Determine the [x, y] coordinate at the center of the cell enclosing the given text.  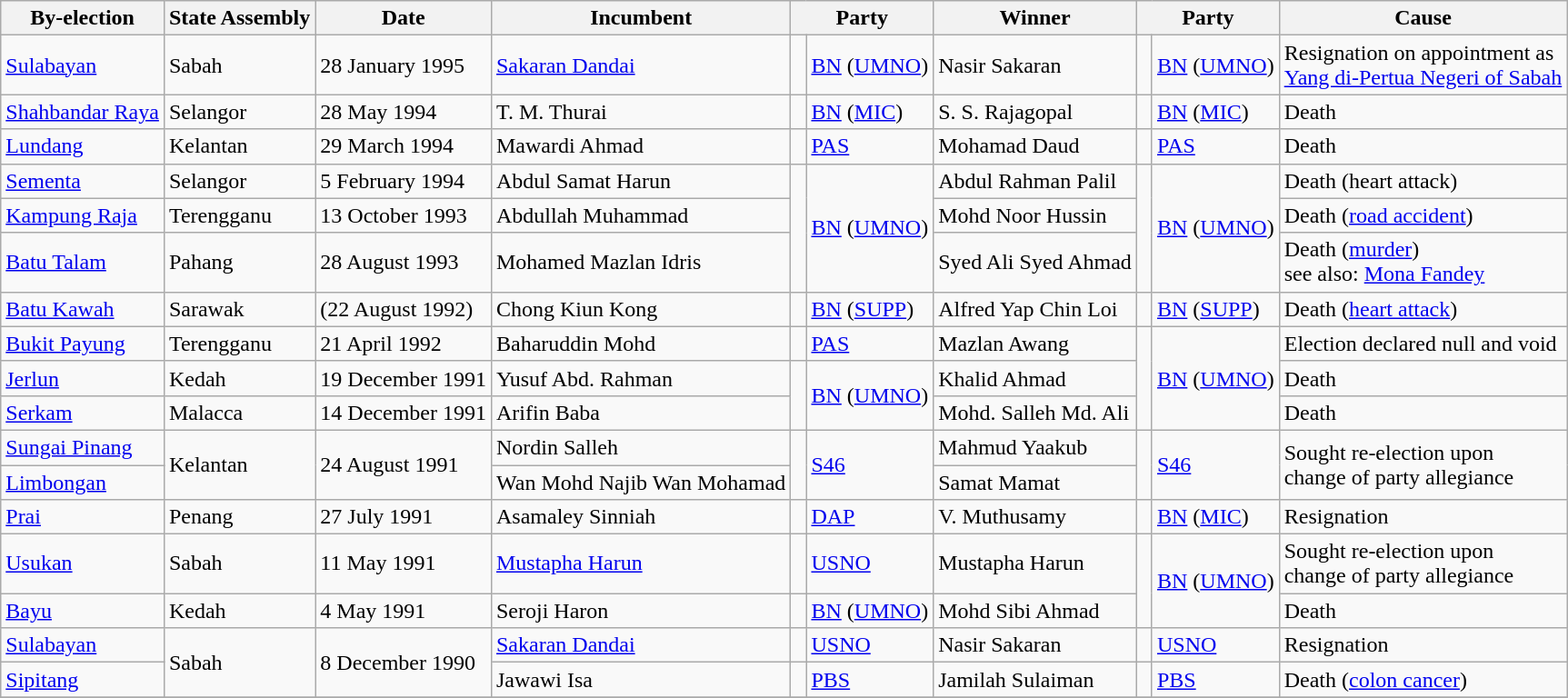
14 December 1991 [404, 413]
Mohamed Mazlan Idris [640, 262]
13 October 1993 [404, 215]
5 February 1994 [404, 181]
Sarawak [239, 309]
Death (colon cancer) [1423, 680]
Prai [83, 517]
Mahmud Yaakub [1035, 447]
Jamilah Sulaiman [1035, 680]
Samat Mamat [1035, 483]
By-election [83, 18]
28 August 1993 [404, 262]
Alfred Yap Chin Loi [1035, 309]
29 March 1994 [404, 146]
Arifin Baba [640, 413]
Wan Mohd Najib Wan Mohamad [640, 483]
State Assembly [239, 18]
Shahbandar Raya [83, 112]
Jawawi Isa [640, 680]
Sementa [83, 181]
28 January 1995 [404, 65]
Resignation on appointment as Yang di-Pertua Negeri of Sabah [1423, 65]
Mohd Sibi Ahmad [1035, 611]
Cause [1423, 18]
Seroji Haron [640, 611]
Batu Kawah [83, 309]
21 April 1992 [404, 344]
Abdul Samat Harun [640, 181]
8 December 1990 [404, 663]
Asamaley Sinniah [640, 517]
Mazlan Awang [1035, 344]
Incumbent [640, 18]
Mohd. Salleh Md. Ali [1035, 413]
V. Muthusamy [1035, 517]
Mohamad Daud [1035, 146]
Sungai Pinang [83, 447]
(22 August 1992) [404, 309]
4 May 1991 [404, 611]
T. M. Thurai [640, 112]
Yusuf Abd. Rahman [640, 378]
Death (road accident) [1423, 215]
DAP [870, 517]
Abdullah Muhammad [640, 215]
Serkam [83, 413]
Mawardi Ahmad [640, 146]
Kampung Raja [83, 215]
Date [404, 18]
Chong Kiun Kong [640, 309]
27 July 1991 [404, 517]
Sipitang [83, 680]
Winner [1035, 18]
S. S. Rajagopal [1035, 112]
Batu Talam [83, 262]
Syed Ali Syed Ahmad [1035, 262]
Mohd Noor Hussin [1035, 215]
24 August 1991 [404, 464]
Jerlun [83, 378]
Penang [239, 517]
28 May 1994 [404, 112]
Pahang [239, 262]
Baharuddin Mohd [640, 344]
Malacca [239, 413]
Bayu [83, 611]
Death (murder) see also: Mona Fandey [1423, 262]
Usukan [83, 563]
Khalid Ahmad [1035, 378]
Election declared null and void [1423, 344]
Abdul Rahman Palil [1035, 181]
Nordin Salleh [640, 447]
11 May 1991 [404, 563]
Lundang [83, 146]
19 December 1991 [404, 378]
Bukit Payung [83, 344]
Limbongan [83, 483]
